For the text-containing cell, return its midpoint in [x, y] coordinate format. 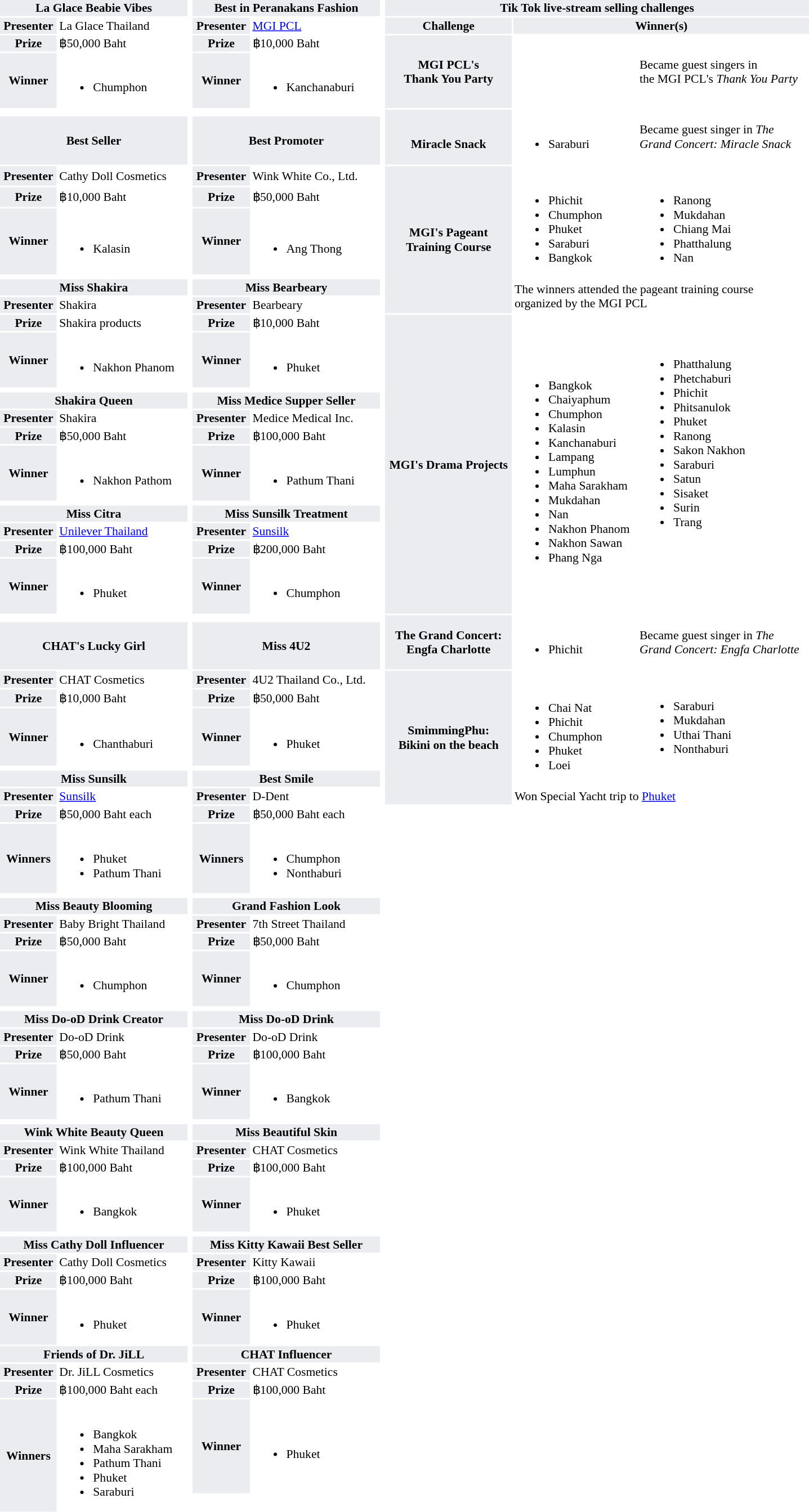
฿100,000 Baht each [123, 1390]
4U2 Thailand Co., Ltd. [316, 680]
BangkokChaiyaphumChumphonKalasinKanchanaburiLampangLumphunMaha SarakhamMukdahanNanNakhon PhanomNakhon SawanPhang Nga [575, 464]
Ang Thong [316, 241]
Miss Beauty Blooming [93, 906]
MGI's PageantTraining Course [448, 240]
Dr. JiLL Cosmetics [123, 1372]
Best Promoter [286, 141]
Nakhon Pathom [123, 473]
Miss Shakira [93, 288]
PhichitChumphonPhuketSaraburiBangkok [575, 222]
7th Street Thailand [316, 924]
Shakira products [123, 323]
Bearbeary [316, 306]
Miss Medice Supper Seller [286, 401]
ChumphonNonthaburi [316, 859]
Miss 4U2 [286, 646]
Phichit [575, 643]
Tik Tok live-stream selling challenges [597, 8]
Miss Citra [93, 513]
Miss Beautiful Skin [286, 1132]
Baby Bright Thailand [123, 924]
BangkokMaha SarakhamPathum ThaniPhuketSaraburi [123, 1455]
Saraburi [575, 137]
Became guest singer in TheGrand Concert: Engfa Charlotte [724, 643]
Friends of Dr. JiLL [93, 1354]
Miracle Snack [448, 137]
Best in Peranakans Fashion [286, 8]
Kanchanaburi [316, 80]
Became guest singer in TheGrand Concert: Miracle Snack [724, 137]
Grand Fashion Look [286, 906]
PhatthalungPhetchaburiPhichitPhitsanulokPhuketRanongSakon NakhonSaraburiSatunSisaketSurinTrang [724, 436]
Best Seller [93, 141]
฿200,000 Baht [316, 549]
RanongMukdahanChiang MaiPhatthalungNan [724, 222]
La Glace Beabie Vibes [93, 8]
Miss Bearbeary [286, 288]
Wink White Thailand [123, 1150]
Best Smile [286, 779]
Kalasin [123, 241]
La Glace Thailand [123, 26]
CHAT's Lucky Girl [93, 646]
MGI PCL'sThank You Party [448, 72]
SaraburiMukdahanUthai ThaniNonthaburi [724, 720]
Miss Kitty Kawaii Best Seller [286, 1245]
The Grand Concert:Engfa Charlotte [448, 643]
Wink White Co., Ltd. [316, 176]
MGI PCL [316, 26]
Miss Sunsilk Treatment [286, 513]
Medice Medical Inc. [316, 418]
Nakhon Phanom [123, 360]
Shakira Queen [93, 401]
Unilever Thailand [123, 531]
D-Dent [316, 796]
Miss Sunsilk [93, 779]
SmimmingPhu:Bikini on the beach [448, 738]
MGI's Drama Projects [448, 464]
Wink White Beauty Queen [93, 1132]
Challenge [448, 26]
Chanthaburi [123, 737]
Chai NatPhichitChumphonPhuketLoei [575, 729]
Miss Do-oD Drink Creator [93, 1019]
Winner(s) [661, 26]
Kitty Kawaii [316, 1263]
CHAT Influencer [286, 1354]
Won Special Yacht trip to Phuket [661, 796]
Miss Cathy Doll Influencer [93, 1245]
Miss Do-oD Drink [286, 1019]
Became guest singers inthe MGI PCL's Thank You Party [724, 72]
PhuketPathum Thani [123, 859]
The winners attended the pageant training courseorganized by the MGI PCL [661, 297]
